Output the [x, y] coordinate of the center of the cell containing the given text.  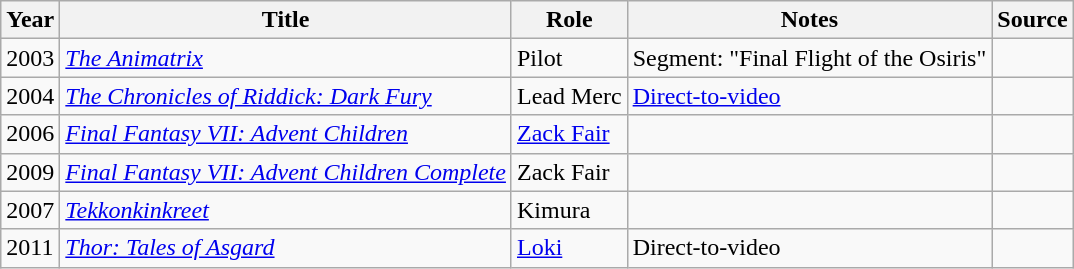
Thor: Tales of Asgard [286, 248]
Source [1032, 20]
The Chronicles of Riddick: Dark Fury [286, 96]
Segment: "Final Flight of the Osiris" [810, 58]
2006 [30, 134]
Final Fantasy VII: Advent Children [286, 134]
Tekkonkinkreet [286, 210]
2004 [30, 96]
Pilot [569, 58]
2007 [30, 210]
2003 [30, 58]
Loki [569, 248]
2011 [30, 248]
Title [286, 20]
Year [30, 20]
The Animatrix [286, 58]
Kimura [569, 210]
Final Fantasy VII: Advent Children Complete [286, 172]
2009 [30, 172]
Lead Merc [569, 96]
Role [569, 20]
Notes [810, 20]
